Provide the (X, Y) coordinate of the cell's center where the given text is located.  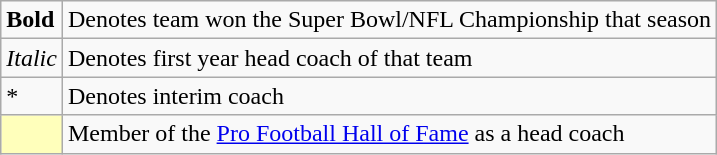
Denotes first year head coach of that team (389, 58)
Bold (32, 20)
Denotes interim coach (389, 96)
Italic (32, 58)
* (32, 96)
Denotes team won the Super Bowl/NFL Championship that season (389, 20)
Member of the Pro Football Hall of Fame as a head coach (389, 134)
